Capture the cell that displays the provided text and extract its (X, Y) central coordinate. 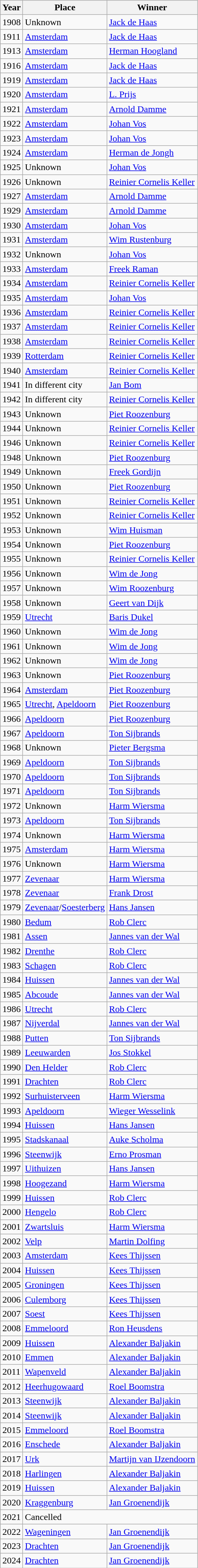
1908 (11, 22)
Wapenveld (65, 1372)
Heerhugowaard (65, 1386)
1937 (11, 327)
1966 (11, 719)
L. Prijs (152, 95)
1975 (11, 849)
Zwartsluis (65, 1227)
2023 (11, 1546)
1948 (11, 458)
1919 (11, 80)
1922 (11, 124)
2021 (11, 1517)
Geert van Dijk (152, 602)
Velp (65, 1241)
2015 (11, 1430)
1984 (11, 980)
1943 (11, 414)
1981 (11, 937)
1911 (11, 37)
Herman de Jongh (152, 153)
Nijverdal (65, 1023)
Assen (65, 937)
2012 (11, 1386)
1962 (11, 661)
Baris Dukel (152, 617)
Place (65, 8)
1994 (11, 1125)
Martin Dolfing (152, 1241)
Bedum (65, 922)
1941 (11, 385)
1958 (11, 602)
Frank Drost (152, 893)
1970 (11, 777)
1989 (11, 1052)
1934 (11, 283)
1927 (11, 196)
1977 (11, 878)
2007 (11, 1314)
2010 (11, 1358)
1967 (11, 733)
2001 (11, 1227)
Hengelo (65, 1212)
1992 (11, 1096)
Enschede (65, 1444)
1921 (11, 109)
Schagen (65, 966)
1986 (11, 1009)
1960 (11, 631)
Culemborg (65, 1299)
Wim Rustenburg (152, 240)
Abcoude (65, 994)
1969 (11, 762)
1993 (11, 1111)
Soest (65, 1314)
1985 (11, 994)
1936 (11, 312)
1965 (11, 704)
2019 (11, 1488)
Wieger Wesselink (152, 1111)
2013 (11, 1401)
Year (11, 8)
2005 (11, 1285)
2020 (11, 1502)
1956 (11, 574)
1998 (11, 1183)
1999 (11, 1198)
Harlingen (65, 1473)
1990 (11, 1067)
Putten (65, 1038)
1997 (11, 1169)
1972 (11, 806)
1916 (11, 66)
Pieter Bergsma (152, 748)
Drenthe (65, 951)
Wageningen (65, 1531)
1957 (11, 588)
1959 (11, 617)
2014 (11, 1415)
Martijn van IJzendoorn (152, 1459)
Ron Heusdens (152, 1328)
1991 (11, 1081)
Freek Gordijn (152, 472)
1935 (11, 298)
1939 (11, 356)
1976 (11, 864)
Stadskanaal (65, 1140)
1942 (11, 399)
2004 (11, 1270)
1933 (11, 269)
Cancelled (110, 1517)
Utrecht, Apeldoorn (65, 704)
Wim Roozenburg (152, 588)
Herman Hoogland (152, 51)
Zevenaar/Soesterberg (65, 908)
2008 (11, 1328)
1920 (11, 95)
1963 (11, 675)
1996 (11, 1154)
1980 (11, 922)
2018 (11, 1473)
Uithuizen (65, 1169)
Jos Stokkel (152, 1052)
1924 (11, 153)
1973 (11, 820)
1923 (11, 138)
Wim Huisman (152, 530)
2017 (11, 1459)
1979 (11, 908)
1954 (11, 545)
1988 (11, 1038)
2022 (11, 1531)
1950 (11, 487)
Den Helder (65, 1067)
1951 (11, 501)
1938 (11, 341)
1995 (11, 1140)
1968 (11, 748)
1987 (11, 1023)
2006 (11, 1299)
1931 (11, 240)
Winner (152, 8)
Rotterdam (65, 356)
2011 (11, 1372)
Jan Bom (152, 385)
2002 (11, 1241)
1964 (11, 690)
1930 (11, 225)
1982 (11, 951)
1932 (11, 254)
2009 (11, 1343)
Freek Raman (152, 269)
2016 (11, 1444)
Hoogezand (65, 1183)
1944 (11, 429)
1978 (11, 893)
1926 (11, 182)
Kraggenburg (65, 1502)
1925 (11, 167)
2024 (11, 1560)
1971 (11, 791)
1955 (11, 559)
Leeuwarden (65, 1052)
1952 (11, 516)
Urk (65, 1459)
1974 (11, 835)
1940 (11, 370)
2003 (11, 1256)
Surhuisterveen (65, 1096)
Emmen (65, 1358)
Auke Scholma (152, 1140)
1953 (11, 530)
1913 (11, 51)
1946 (11, 443)
1949 (11, 472)
2000 (11, 1212)
1961 (11, 646)
1929 (11, 211)
Groningen (65, 1285)
1983 (11, 966)
Erno Prosman (152, 1154)
